Find where the given text appears and provide that cell's center as (X, Y) coordinate. 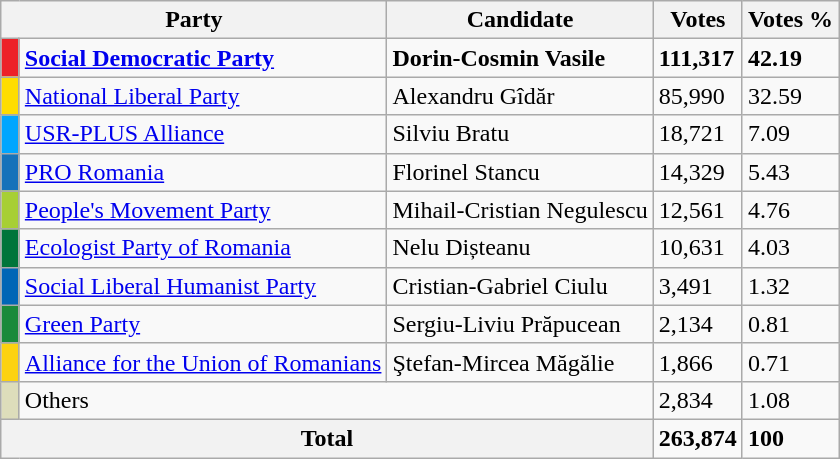
Others (336, 400)
1,866 (698, 362)
Ştefan-Mircea Măgălie (520, 362)
4.76 (790, 210)
Green Party (203, 324)
12,561 (698, 210)
Candidate (520, 20)
Social Democratic Party (203, 58)
263,874 (698, 438)
10,631 (698, 248)
USR-PLUS Alliance (203, 134)
Votes (698, 20)
32.59 (790, 96)
Alliance for the Union of Romanians (203, 362)
Silviu Bratu (520, 134)
3,491 (698, 286)
Nelu Dișteanu (520, 248)
111,317 (698, 58)
85,990 (698, 96)
1.08 (790, 400)
Sergiu-Liviu Prăpucean (520, 324)
People's Movement Party (203, 210)
Dorin-Cosmin Vasile (520, 58)
Mihail-Cristian Negulescu (520, 210)
100 (790, 438)
5.43 (790, 172)
42.19 (790, 58)
4.03 (790, 248)
1.32 (790, 286)
2,834 (698, 400)
Alexandru Gîdăr (520, 96)
0.81 (790, 324)
Social Liberal Humanist Party (203, 286)
Party (194, 20)
Ecologist Party of Romania (203, 248)
National Liberal Party (203, 96)
PRO Romania (203, 172)
Total (328, 438)
Florinel Stancu (520, 172)
Cristian-Gabriel Ciulu (520, 286)
18,721 (698, 134)
14,329 (698, 172)
Votes % (790, 20)
7.09 (790, 134)
2,134 (698, 324)
0.71 (790, 362)
